Extract the [X, Y] coordinate from the center of the cell holding the provided text.  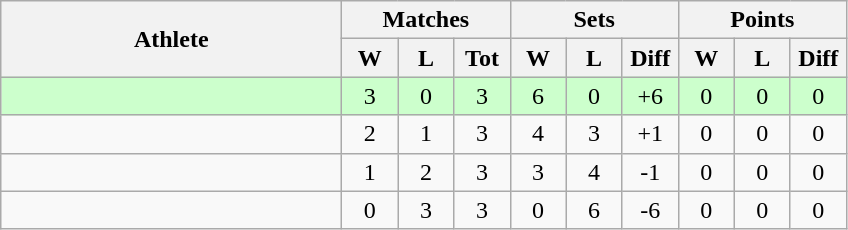
Points [762, 20]
-6 [650, 210]
Matches [426, 20]
Tot [482, 58]
-1 [650, 172]
+1 [650, 134]
+6 [650, 96]
Athlete [172, 39]
Sets [594, 20]
